Determine the [x, y] coordinate at the center of the cell enclosing the given text.  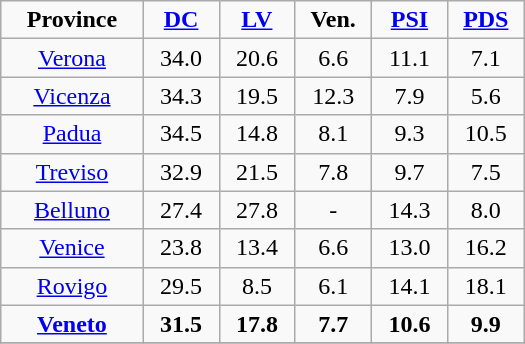
PSI [410, 20]
23.8 [181, 248]
7.7 [334, 324]
7.8 [334, 172]
8.5 [257, 286]
7.1 [486, 58]
14.1 [410, 286]
14.8 [257, 134]
17.8 [257, 324]
6.1 [334, 286]
5.6 [486, 96]
34.5 [181, 134]
7.9 [410, 96]
21.5 [257, 172]
14.3 [410, 210]
- [334, 210]
Province [72, 20]
LV [257, 20]
Treviso [72, 172]
10.5 [486, 134]
9.9 [486, 324]
Rovigo [72, 286]
31.5 [181, 324]
13.4 [257, 248]
27.8 [257, 210]
34.0 [181, 58]
9.7 [410, 172]
16.2 [486, 248]
Veneto [72, 324]
DC [181, 20]
Verona [72, 58]
PDS [486, 20]
34.3 [181, 96]
29.5 [181, 286]
11.1 [410, 58]
Ven. [334, 20]
27.4 [181, 210]
Vicenza [72, 96]
Belluno [72, 210]
13.0 [410, 248]
19.5 [257, 96]
8.0 [486, 210]
10.6 [410, 324]
8.1 [334, 134]
Venice [72, 248]
12.3 [334, 96]
32.9 [181, 172]
9.3 [410, 134]
18.1 [486, 286]
7.5 [486, 172]
20.6 [257, 58]
Padua [72, 134]
